Return the [x, y] coordinate for the center point of the cell that contains the specified text.  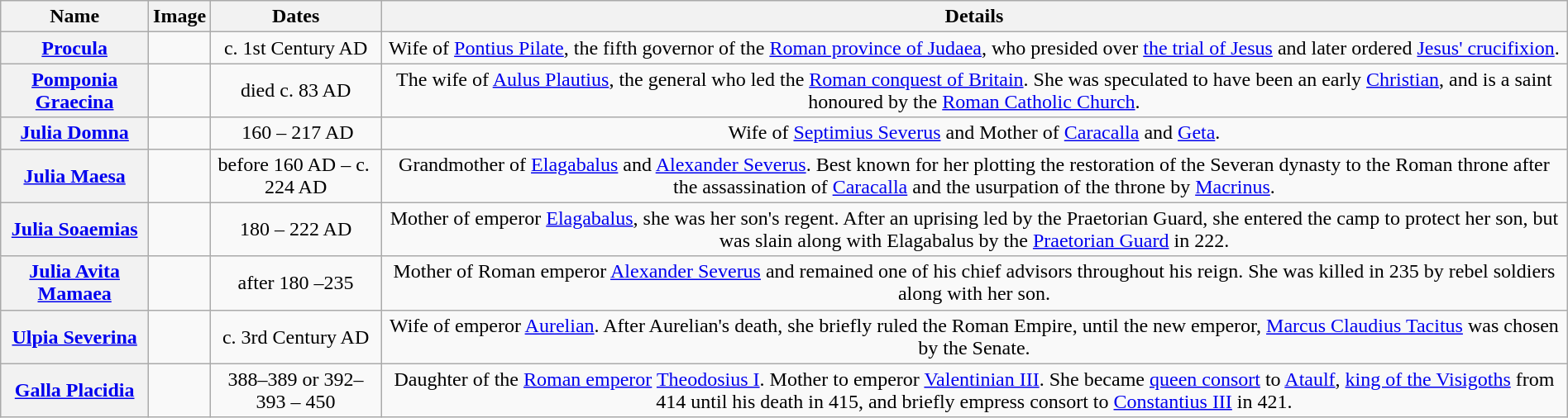
Image [180, 17]
Julia Avita Mamaea [74, 283]
Julia Soaemias [74, 230]
Pomponia Graecina [74, 91]
Julia Domna [74, 133]
c. 1st Century AD [296, 48]
Details [974, 17]
Dates [296, 17]
Procula [74, 48]
Wife of Septimius Severus and Mother of Caracalla and Geta. [974, 133]
388–389 or 392–393 – 450 [296, 390]
160 – 217 AD [296, 133]
c. 3rd Century AD [296, 337]
after 180 –235 [296, 283]
Galla Placidia [74, 390]
180 – 222 AD [296, 230]
died c. 83 AD [296, 91]
Ulpia Severina [74, 337]
Julia Maesa [74, 175]
before 160 AD – c. 224 AD [296, 175]
Name [74, 17]
